Provide the [x, y] coordinate of the cell's center where the given text is located.  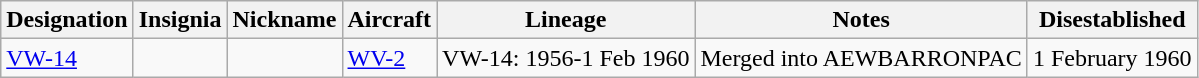
Designation [67, 20]
WV-2 [390, 58]
Lineage [566, 20]
1 February 1960 [1112, 58]
Merged into AEWBARRONPAC [861, 58]
VW-14: 1956-1 Feb 1960 [566, 58]
Insignia [180, 20]
Disestablished [1112, 20]
Notes [861, 20]
Nickname [284, 20]
VW-14 [67, 58]
Aircraft [390, 20]
